Scan for the cell matching the given text and deliver its (X, Y) coordinate at center. 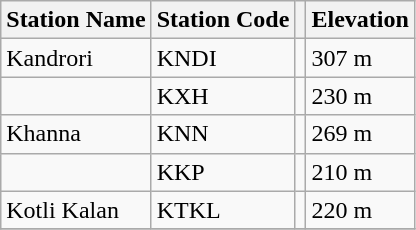
Kotli Kalan (76, 210)
KNDI (223, 58)
230 m (360, 96)
Station Name (76, 20)
307 m (360, 58)
220 m (360, 210)
Elevation (360, 20)
Khanna (76, 134)
Station Code (223, 20)
KNN (223, 134)
269 m (360, 134)
KKP (223, 172)
KTKL (223, 210)
210 m (360, 172)
KXH (223, 96)
Kandrori (76, 58)
